Find where the given text appears and provide that cell's center as (x, y) coordinate. 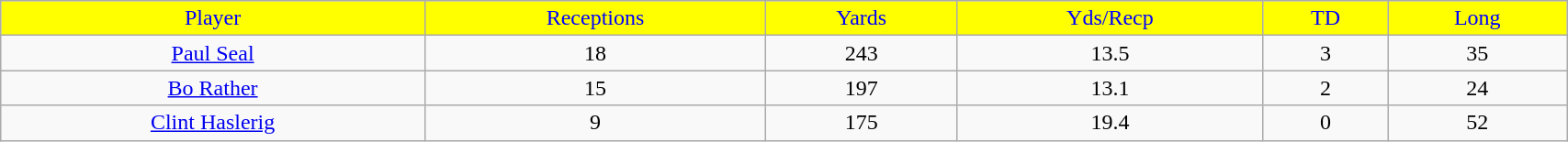
Paul Seal (213, 53)
13.5 (1110, 53)
243 (862, 53)
Receptions (595, 18)
TD (1325, 18)
13.1 (1110, 88)
15 (595, 88)
Long (1477, 18)
0 (1325, 123)
24 (1477, 88)
197 (862, 88)
9 (595, 123)
Yds/Recp (1110, 18)
2 (1325, 88)
19.4 (1110, 123)
52 (1477, 123)
18 (595, 53)
Yards (862, 18)
Bo Rather (213, 88)
Player (213, 18)
175 (862, 123)
Clint Haslerig (213, 123)
35 (1477, 53)
3 (1325, 53)
